Scan for the cell matching the given text and deliver its [X, Y] coordinate at center. 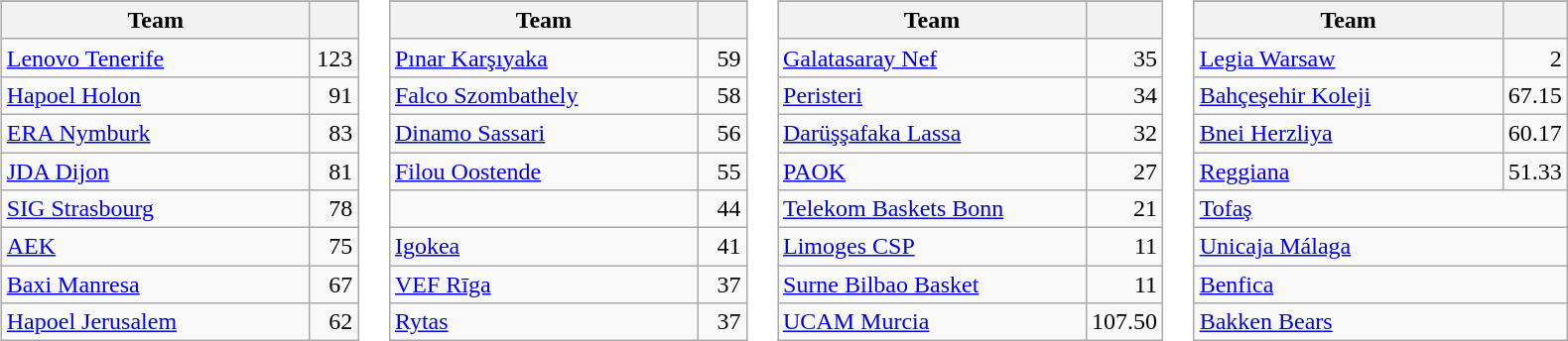
32 [1125, 133]
51.33 [1534, 171]
58 [722, 95]
SIG Strasbourg [155, 209]
Baxi Manresa [155, 284]
60.17 [1534, 133]
59 [722, 57]
Hapoel Jerusalem [155, 322]
Benfica [1380, 284]
Peristeri [933, 95]
21 [1125, 209]
Rytas [544, 322]
Hapoel Holon [155, 95]
107.50 [1125, 322]
34 [1125, 95]
27 [1125, 171]
AEK [155, 247]
56 [722, 133]
75 [333, 247]
JDA Dijon [155, 171]
Unicaja Málaga [1380, 247]
67.15 [1534, 95]
Galatasaray Nef [933, 57]
35 [1125, 57]
Lenovo Tenerife [155, 57]
UCAM Murcia [933, 322]
Bnei Herzliya [1348, 133]
ERA Nymburk [155, 133]
2 [1534, 57]
55 [722, 171]
Dinamo Sassari [544, 133]
VEF Rīga [544, 284]
62 [333, 322]
Surne Bilbao Basket [933, 284]
123 [333, 57]
PAOK [933, 171]
Darüşşafaka Lassa [933, 133]
91 [333, 95]
41 [722, 247]
83 [333, 133]
Limoges CSP [933, 247]
78 [333, 209]
Filou Oostende [544, 171]
Bahçeşehir Koleji [1348, 95]
Falco Szombathely [544, 95]
Reggiana [1348, 171]
Telekom Baskets Bonn [933, 209]
Igokea [544, 247]
67 [333, 284]
Pınar Karşıyaka [544, 57]
81 [333, 171]
Legia Warsaw [1348, 57]
44 [722, 209]
Tofaş [1380, 209]
Bakken Bears [1380, 322]
